Scan for the cell matching the given text and deliver its (x, y) coordinate at center. 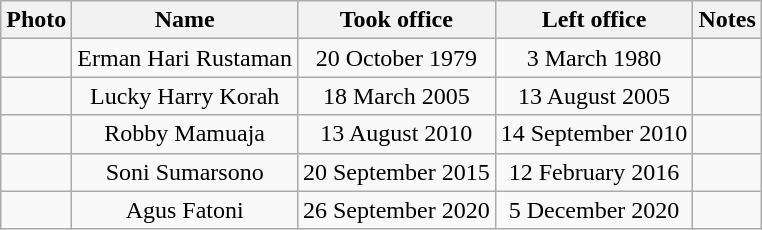
20 September 2015 (396, 172)
12 February 2016 (594, 172)
Photo (36, 20)
13 August 2005 (594, 96)
20 October 1979 (396, 58)
3 March 1980 (594, 58)
Left office (594, 20)
13 August 2010 (396, 134)
14 September 2010 (594, 134)
Lucky Harry Korah (185, 96)
Notes (727, 20)
18 March 2005 (396, 96)
5 December 2020 (594, 210)
Took office (396, 20)
Agus Fatoni (185, 210)
Name (185, 20)
26 September 2020 (396, 210)
Soni Sumarsono (185, 172)
Robby Mamuaja (185, 134)
Erman Hari Rustaman (185, 58)
